Return (X, Y) of the center of cell containing provided text 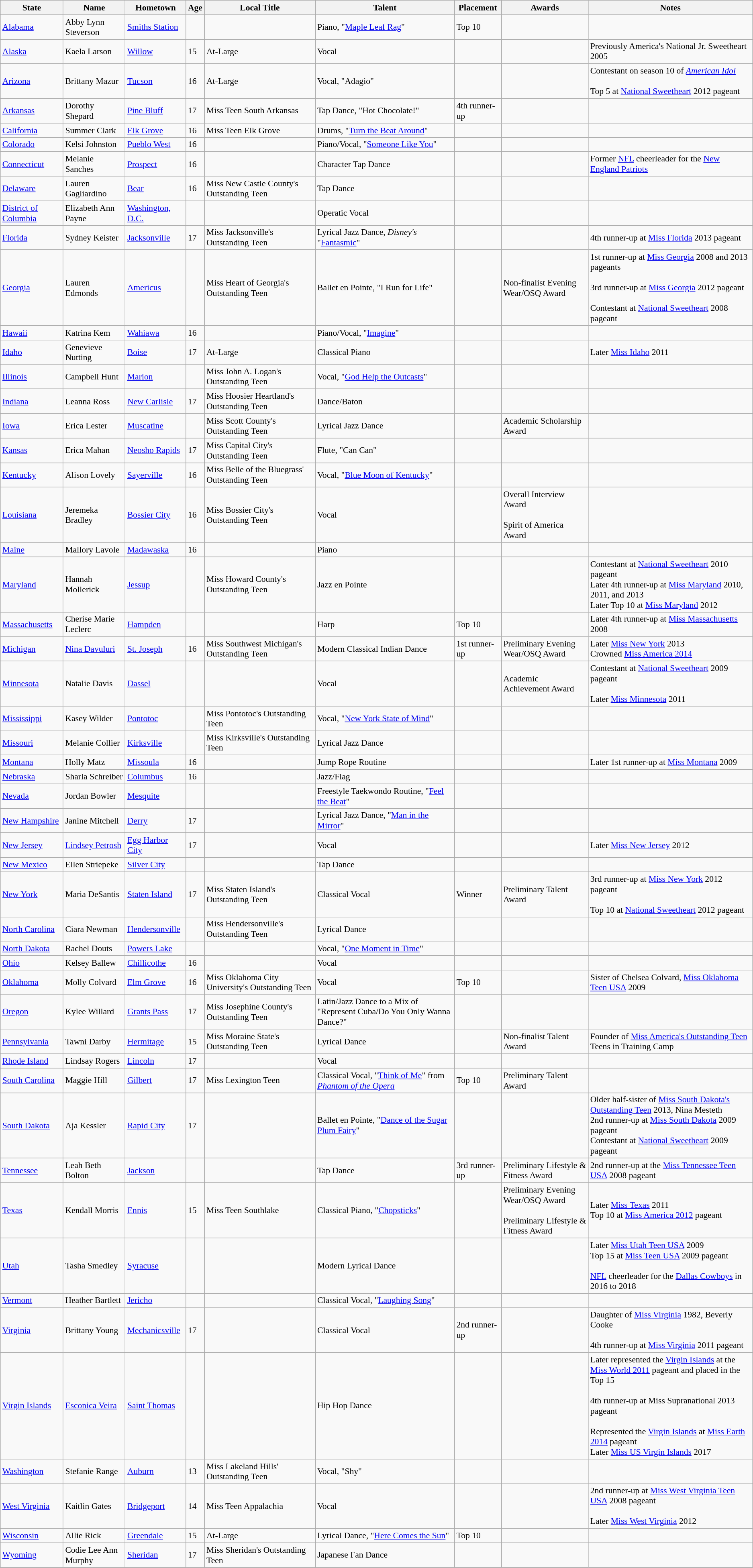
Hometown (156, 8)
Silver City (156, 865)
North Dakota (32, 949)
Miss Moraine State's Outstanding Teen (260, 1042)
Colorado (32, 145)
District of Columbia (32, 213)
Janine Mitchell (94, 821)
Elk Grove (156, 130)
Willow (156, 51)
Flute, "Can Can" (385, 451)
Overall Interview AwardSpirit of America Award (545, 515)
Miss Staten Island's Outstanding Teen (260, 894)
Maine (32, 550)
Katrina Kem (94, 333)
Miss Jacksonville's Outstanding Teen (260, 238)
Kirksville (156, 743)
Heather Bartlett (94, 1301)
1st runner-up (478, 649)
Ennis (156, 1211)
Miss Sheridan's Outstanding Teen (260, 1556)
Pueblo West (156, 145)
Smiths Station (156, 27)
Jump Rope Routine (385, 763)
Later 4th runner-up at Miss Massachusetts 2008 (671, 624)
3rd runner-up (478, 1171)
Local Title (260, 8)
Hawaii (32, 333)
Miss Teen Elk Grove (260, 130)
Georgia (32, 288)
Piano/Vocal, "Imagine" (385, 333)
Kentucky (32, 475)
Ellen Striepeke (94, 865)
Arkansas (32, 111)
Dassel (156, 684)
Erica Mahan (94, 451)
Drums, "Turn the Beat Around" (385, 130)
Classical Vocal, "Think of Me" from Phantom of the Opera (385, 1080)
Pine Bluff (156, 111)
Jericho (156, 1301)
2nd runner-up (478, 1330)
Melanie Collier (94, 743)
Later Miss Idaho 2011 (671, 353)
Mississippi (32, 719)
Lindsay Rogers (94, 1061)
Pontotoc (156, 719)
Stefanie Range (94, 1471)
Later 1st runner-up at Miss Montana 2009 (671, 763)
Marion (156, 377)
Muscatine (156, 426)
South Dakota (32, 1125)
Jeremeka Bradley (94, 515)
Montana (32, 763)
4th runner-up (478, 111)
Alaska (32, 51)
Arizona (32, 81)
Vocal, "God Help the Outcasts" (385, 377)
Rachel Douts (94, 949)
Kelsey Ballew (94, 963)
Preliminary Evening Wear/OSQ AwardPreliminary Lifestyle & Fitness Award (545, 1211)
Melanie Sanches (94, 164)
Oklahoma (32, 982)
Jordan Bowler (94, 796)
Syracuse (156, 1266)
Cherise Marie Leclerc (94, 624)
Non-finalist Talent Award (545, 1042)
2nd runner-up at Miss West Virginia Teen USA 2008 pageantLater Miss West Virginia 2012 (671, 1506)
Pennsylvania (32, 1042)
Summer Clark (94, 130)
Natalie Davis (94, 684)
Kelsi Johnston (94, 145)
Lauren Gagliardino (94, 189)
Non-finalist Evening Wear/OSQ Award (545, 288)
Abby Lynn Steverson (94, 27)
Alabama (32, 27)
Later Miss New Jersey 2012 (671, 846)
1st runner-up at Miss Georgia 2008 and 2013 pageants3rd runner-up at Miss Georgia 2012 pageantContestant at National Sweetheart 2008 pageant (671, 288)
Dance/Baton (385, 402)
Wahiawa (156, 333)
Japanese Fan Dance (385, 1556)
13 (195, 1471)
Vocal, "Shy" (385, 1471)
West Virginia (32, 1506)
Sharla Schreiber (94, 777)
Miss Teen Southlake (260, 1211)
Jazz en Pointe (385, 585)
Hip Hop Dance (385, 1406)
Hendersonville (156, 929)
Character Tap Dance (385, 164)
Miss Oklahoma City University's Outstanding Teen (260, 982)
Gilbert (156, 1080)
Academic Scholarship Award (545, 426)
Modern Classical Indian Dance (385, 649)
Washington, D.C. (156, 213)
Classical Piano, "Chopsticks" (385, 1211)
Miss Pontotoc's Outstanding Teen (260, 719)
Greendale (156, 1536)
Delaware (32, 189)
Jessup (156, 585)
Lauren Edmonds (94, 288)
Tucson (156, 81)
Alison Lovely (94, 475)
4th runner-up at Miss Florida 2013 pageant (671, 238)
New Hampshire (32, 821)
Founder of Miss America's Outstanding Teen Teens in Training Camp (671, 1042)
Dorothy Shepard (94, 111)
Elm Grove (156, 982)
Notes (671, 8)
Maria DeSantis (94, 894)
Kaitlin Gates (94, 1506)
Neosho Rapids (156, 451)
Name (94, 8)
Later Miss Utah Teen USA 2009Top 15 at Miss Teen USA 2009 pageantNFL cheerleader for the Dallas Cowboys in 2016 to 2018 (671, 1266)
Miss Teen South Arkansas (260, 111)
Aja Kessler (94, 1125)
Operatic Vocal (385, 213)
Indiana (32, 402)
Chillicothe (156, 963)
California (32, 130)
Missoula (156, 763)
Miss Belle of the Bluegrass' Outstanding Teen (260, 475)
Miss John A. Logan's Outstanding Teen (260, 377)
Nevada (32, 796)
Bridgeport (156, 1506)
Jackson (156, 1171)
Codie Lee Ann Murphy (94, 1556)
New Carlisle (156, 402)
14 (195, 1506)
Esconica Veira (94, 1406)
Texas (32, 1211)
Miss Hendersonville's Outstanding Teen (260, 929)
Later Miss Texas 2011Top 10 at Miss America 2012 pageant (671, 1211)
Holly Matz (94, 763)
Placement (478, 8)
Erica Lester (94, 426)
Age (195, 8)
North Carolina (32, 929)
Molly Colvard (94, 982)
Wisconsin (32, 1536)
Idaho (32, 353)
Saint Thomas (156, 1406)
Grants Pass (156, 1012)
Iowa (32, 426)
Miss Southwest Michigan's Outstanding Teen (260, 649)
Kansas (32, 451)
Ballet en Pointe, "Dance of the Sugar Plum Fairy" (385, 1125)
Tennessee (32, 1171)
Vocal, "Adagio" (385, 81)
Lincoln (156, 1061)
Ciara Newman (94, 929)
Tap Dance, "Hot Chocolate!" (385, 111)
Miss Scott County's Outstanding Teen (260, 426)
Nebraska (32, 777)
Preliminary Lifestyle & Fitness Award (545, 1171)
Kaela Larson (94, 51)
Brittany Mazur (94, 81)
Awards (545, 8)
Lyrical Jazz Dance, "Man in the Mirror" (385, 821)
Genevieve Nutting (94, 353)
Miss Kirksville's Outstanding Teen (260, 743)
Preliminary Evening Wear/OSQ Award (545, 649)
Columbus (156, 777)
Utah (32, 1266)
Vocal, "One Moment in Time" (385, 949)
Prospect (156, 164)
Freestyle Taekwondo Routine, "Feel the Beat" (385, 796)
Campbell Hunt (94, 377)
Miss Bossier City's Outstanding Teen (260, 515)
St. Joseph (156, 649)
Kasey Wilder (94, 719)
3rd runner-up at Miss New York 2012 pageantTop 10 at National Sweetheart 2012 pageant (671, 894)
Former NFL cheerleader for the New England Patriots (671, 164)
Staten Island (156, 894)
Lindsey Petrosh (94, 846)
Miss New Castle County's Outstanding Teen (260, 189)
Piano (385, 550)
Boise (156, 353)
Lyrical Dance, "Here Comes the Sun" (385, 1536)
Minnesota (32, 684)
Classical Piano (385, 353)
Leanna Ross (94, 402)
Piano, "Maple Leaf Rag" (385, 27)
Latin/Jazz Dance to a Mix of "Represent Cuba/Do You Only Wanna Dance?" (385, 1012)
Illinois (32, 377)
Leah Beth Bolton (94, 1171)
Derry (156, 821)
Sayerville (156, 475)
Connecticut (32, 164)
Miss Howard County's Outstanding Teen (260, 585)
Mesquite (156, 796)
Jazz/Flag (385, 777)
Later Miss New York 2013Crowned Miss America 2014 (671, 649)
Bear (156, 189)
2nd runner-up at the Miss Tennessee Teen USA 2008 pageant (671, 1171)
Maggie Hill (94, 1080)
Talent (385, 8)
Hermitage (156, 1042)
Tasha Smedley (94, 1266)
Jacksonville (156, 238)
Wyoming (32, 1556)
Miss Josephine County's Outstanding Teen (260, 1012)
Sydney Keister (94, 238)
Contestant at National Sweetheart 2010 pageantLater 4th runner-up at Miss Maryland 2010, 2011, and 2013Later Top 10 at Miss Maryland 2012 (671, 585)
Miss Teen Appalachia (260, 1506)
Contestant at National Sweetheart 2009 pageantLater Miss Minnesota 2011 (671, 684)
Brittany Young (94, 1330)
New Jersey (32, 846)
Hampden (156, 624)
Powers Lake (156, 949)
Vocal, "Blue Moon of Kentucky" (385, 475)
Missouri (32, 743)
Bossier City (156, 515)
Harp (385, 624)
Florida (32, 238)
Kylee Willard (94, 1012)
Sheridan (156, 1556)
Academic Achievement Award (545, 684)
Mechanicsville (156, 1330)
Miss Capital City's Outstanding Teen (260, 451)
Contestant on season 10 of American IdolTop 5 at National Sweetheart 2012 pageant (671, 81)
Americus (156, 288)
Oregon (32, 1012)
Louisiana (32, 515)
Mallory Lavole (94, 550)
Egg Harbor City (156, 846)
South Carolina (32, 1080)
Nina Davuluri (94, 649)
Virgin Islands (32, 1406)
Allie Rick (94, 1536)
Modern Lyrical Dance (385, 1266)
Lyrical Jazz Dance, Disney's "Fantasmic" (385, 238)
Rhode Island (32, 1061)
Miss Lakeland Hills' Outstanding Teen (260, 1471)
Vermont (32, 1301)
State (32, 8)
Madawaska (156, 550)
Maryland (32, 585)
Elizabeth Ann Payne (94, 213)
Massachusetts (32, 624)
Previously America's National Jr. Sweetheart 2005 (671, 51)
Auburn (156, 1471)
Ballet en Pointe, "I Run for Life" (385, 288)
Miss Hoosier Heartland's Outstanding Teen (260, 402)
New Mexico (32, 865)
Vocal, "New York State of Mind" (385, 719)
Winner (478, 894)
Michigan (32, 649)
Sister of Chelsea Colvard, Miss Oklahoma Teen USA 2009 (671, 982)
Daughter of Miss Virginia 1982, Beverly Cooke4th runner-up at Miss Virginia 2011 pageant (671, 1330)
Miss Heart of Georgia's Outstanding Teen (260, 288)
Kendall Morris (94, 1211)
Tawni Darby (94, 1042)
Rapid City (156, 1125)
Classical Vocal, "Laughing Song" (385, 1301)
Ohio (32, 963)
Washington (32, 1471)
Miss Lexington Teen (260, 1080)
Piano/Vocal, "Someone Like You" (385, 145)
Virginia (32, 1330)
New York (32, 894)
Hannah Mollerick (94, 585)
